Output the [x, y] coordinate of the center of the cell containing the given text.  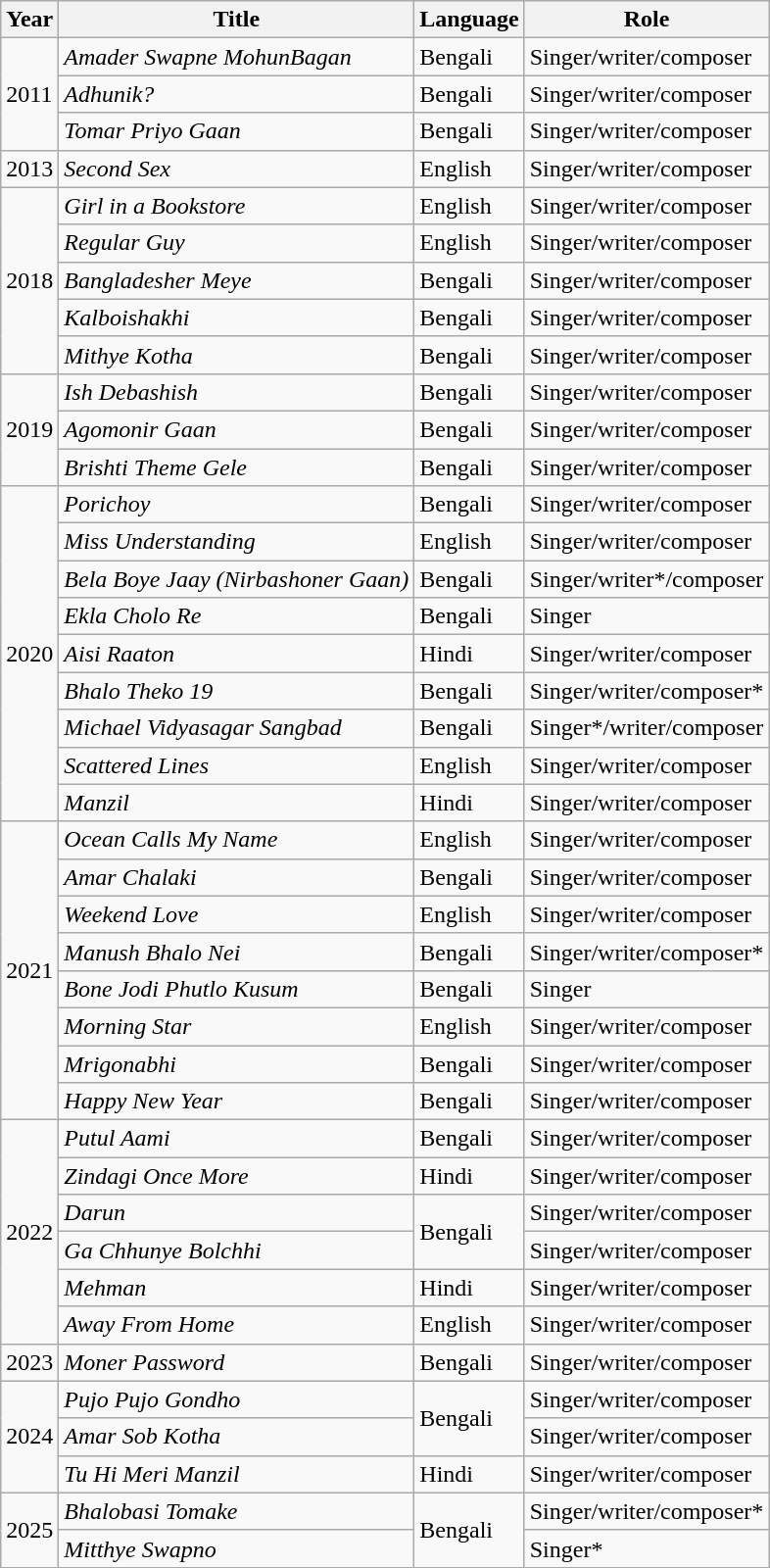
Aisi Raaton [237, 654]
Language [469, 20]
Amader Swapne MohunBagan [237, 57]
Mehman [237, 1288]
Ga Chhunye Bolchhi [237, 1250]
Adhunik? [237, 94]
Year [29, 20]
Brishti Theme Gele [237, 467]
Regular Guy [237, 243]
Darun [237, 1213]
Bhalo Theko 19 [237, 691]
2018 [29, 280]
Amar Chalaki [237, 877]
Role [647, 20]
Mithye Kotha [237, 355]
Singer*/writer/composer [647, 728]
Singer* [647, 1548]
Bone Jodi Phutlo Kusum [237, 989]
Kalboishakhi [237, 318]
Tu Hi Meri Manzil [237, 1474]
Weekend Love [237, 914]
Ish Debashish [237, 392]
Manush Bhalo Nei [237, 952]
Amar Sob Kotha [237, 1437]
Putul Aami [237, 1139]
2019 [29, 429]
Michael Vidyasagar Sangbad [237, 728]
Morning Star [237, 1026]
Bhalobasi Tomake [237, 1511]
2022 [29, 1232]
Porichoy [237, 505]
Tomar Priyo Gaan [237, 131]
Title [237, 20]
Mitthye Swapno [237, 1548]
Singer/writer*/composer [647, 579]
2025 [29, 1530]
2023 [29, 1362]
Girl in a Bookstore [237, 206]
Bangladesher Meye [237, 280]
Away From Home [237, 1325]
Agomonir Gaan [237, 429]
Mrigonabhi [237, 1063]
Ekla Cholo Re [237, 616]
Moner Password [237, 1362]
Bela Boye Jaay (Nirbashoner Gaan) [237, 579]
Miss Understanding [237, 542]
2020 [29, 655]
Pujo Pujo Gondho [237, 1399]
2011 [29, 94]
Second Sex [237, 169]
Scattered Lines [237, 765]
Ocean Calls My Name [237, 840]
Manzil [237, 803]
Happy New Year [237, 1102]
2021 [29, 970]
2013 [29, 169]
2024 [29, 1437]
Zindagi Once More [237, 1176]
